Find where the given text appears and provide that cell's center as [x, y] coordinate. 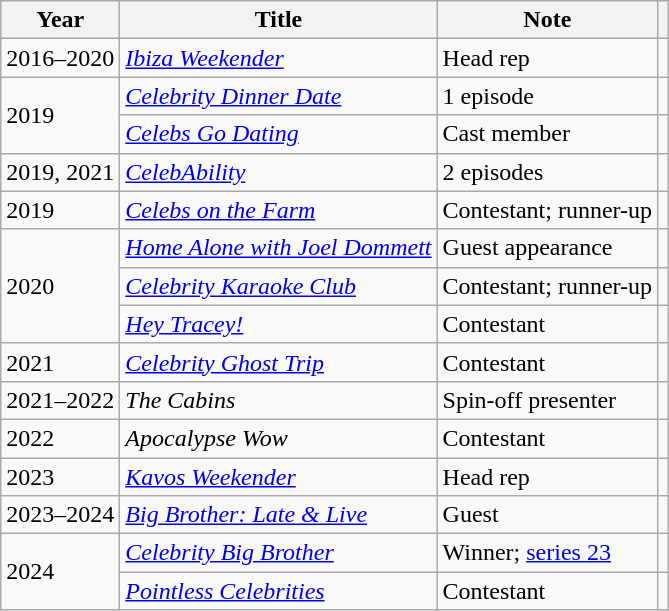
Note [548, 20]
Celebs Go Dating [278, 134]
Celebrity Dinner Date [278, 96]
2020 [60, 286]
2022 [60, 438]
2023 [60, 477]
Kavos Weekender [278, 477]
Guest appearance [548, 248]
Hey Tracey! [278, 324]
Pointless Celebrities [278, 591]
Celebs on the Farm [278, 210]
Title [278, 20]
Home Alone with Joel Dommett [278, 248]
2024 [60, 572]
Ibiza Weekender [278, 58]
Guest [548, 515]
2021–2022 [60, 400]
2016–2020 [60, 58]
Big Brother: Late & Live [278, 515]
Celebrity Big Brother [278, 553]
Cast member [548, 134]
2019, 2021 [60, 172]
Year [60, 20]
2021 [60, 362]
Apocalypse Wow [278, 438]
2023–2024 [60, 515]
1 episode [548, 96]
The Cabins [278, 400]
Spin-off presenter [548, 400]
Winner; series 23 [548, 553]
Celebrity Ghost Trip [278, 362]
Celebrity Karaoke Club [278, 286]
2 episodes [548, 172]
CelebAbility [278, 172]
